Provide the [X, Y] coordinate of the cell's center where the given text is located.  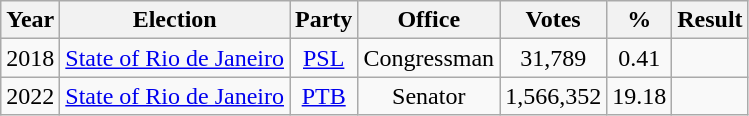
Party [324, 20]
31,789 [554, 58]
PSL [324, 58]
Year [30, 20]
Result [710, 20]
Office [429, 20]
Senator [429, 96]
PTB [324, 96]
% [640, 20]
19.18 [640, 96]
2022 [30, 96]
Congressman [429, 58]
0.41 [640, 58]
Election [175, 20]
Votes [554, 20]
1,566,352 [554, 96]
2018 [30, 58]
